Return the [x, y] coordinate for the center point of the cell that contains the specified text.  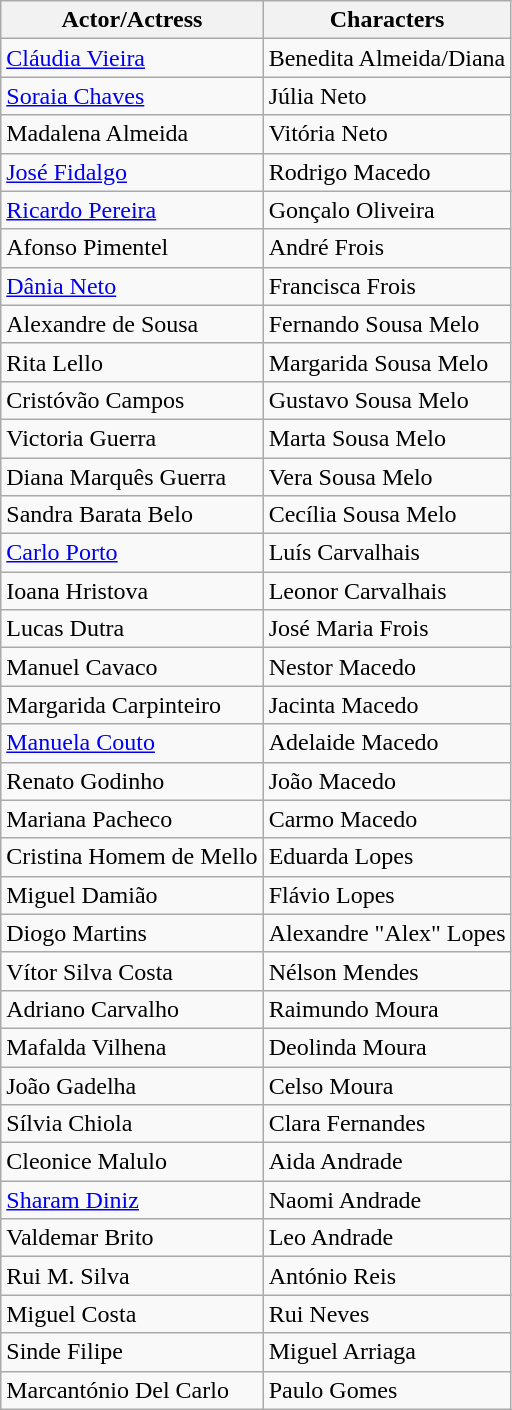
Diana Marquês Guerra [132, 477]
Soraia Chaves [132, 96]
Manuel Cavaco [132, 667]
Nestor Macedo [387, 667]
Alexandre de Sousa [132, 324]
André Frois [387, 248]
Clara Fernandes [387, 1124]
Paulo Gomes [387, 1390]
Sandra Barata Belo [132, 515]
Marcantónio Del Carlo [132, 1390]
Francisca Frois [387, 286]
Margarida Sousa Melo [387, 362]
Nélson Mendes [387, 971]
Cristina Homem de Mello [132, 857]
Rodrigo Macedo [387, 172]
Adelaide Macedo [387, 743]
Valdemar Brito [132, 1238]
Gustavo Sousa Melo [387, 400]
Mariana Pacheco [132, 819]
Sílvia Chiola [132, 1124]
Ioana Hristova [132, 591]
Vitória Neto [387, 134]
Lucas Dutra [132, 629]
Adriano Carvalho [132, 1009]
Cleonice Malulo [132, 1162]
Cláudia Vieira [132, 58]
Characters [387, 20]
Rita Lello [132, 362]
José Maria Frois [387, 629]
Victoria Guerra [132, 438]
Cecília Sousa Melo [387, 515]
Naomi Andrade [387, 1200]
Miguel Damião [132, 895]
Margarida Carpinteiro [132, 705]
Deolinda Moura [387, 1047]
João Gadelha [132, 1085]
Miguel Arriaga [387, 1352]
Flávio Lopes [387, 895]
Leonor Carvalhais [387, 591]
Actor/Actress [132, 20]
Benedita Almeida/Diana [387, 58]
Afonso Pimentel [132, 248]
Sharam Diniz [132, 1200]
Marta Sousa Melo [387, 438]
Celso Moura [387, 1085]
Leo Andrade [387, 1238]
Dânia Neto [132, 286]
Gonçalo Oliveira [387, 210]
Rui M. Silva [132, 1276]
Vítor Silva Costa [132, 971]
Manuela Couto [132, 743]
Alexandre "Alex" Lopes [387, 933]
Jacinta Macedo [387, 705]
Aida Andrade [387, 1162]
Madalena Almeida [132, 134]
Sinde Filipe [132, 1352]
Cristóvão Campos [132, 400]
Luís Carvalhais [387, 553]
Fernando Sousa Melo [387, 324]
Ricardo Pereira [132, 210]
Carlo Porto [132, 553]
Eduarda Lopes [387, 857]
Miguel Costa [132, 1314]
Mafalda Vilhena [132, 1047]
Carmo Macedo [387, 819]
Diogo Martins [132, 933]
António Reis [387, 1276]
Vera Sousa Melo [387, 477]
José Fidalgo [132, 172]
Raimundo Moura [387, 1009]
Rui Neves [387, 1314]
Renato Godinho [132, 781]
Júlia Neto [387, 96]
João Macedo [387, 781]
